Extract the [X, Y] coordinate from the center of the cell holding the provided text.  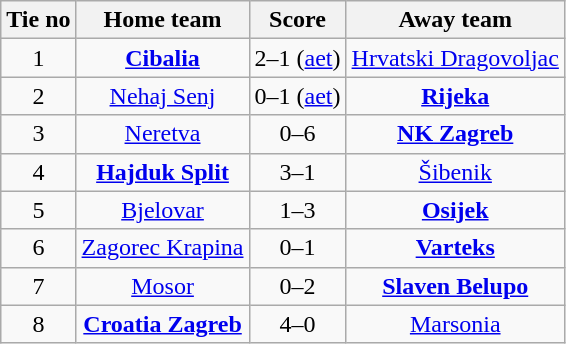
Šibenik [455, 172]
7 [38, 286]
1–3 [298, 210]
5 [38, 210]
Score [298, 20]
8 [38, 324]
Nehaj Senj [162, 96]
Mosor [162, 286]
2–1 (aet) [298, 58]
2 [38, 96]
Rijeka [455, 96]
Tie no [38, 20]
Osijek [455, 210]
Hajduk Split [162, 172]
3–1 [298, 172]
0–1 [298, 248]
Bjelovar [162, 210]
Zagorec Krapina [162, 248]
4 [38, 172]
3 [38, 134]
0–6 [298, 134]
0–2 [298, 286]
6 [38, 248]
Varteks [455, 248]
Neretva [162, 134]
Home team [162, 20]
Slaven Belupo [455, 286]
Away team [455, 20]
0–1 (aet) [298, 96]
Marsonia [455, 324]
Croatia Zagreb [162, 324]
NK Zagreb [455, 134]
Cibalia [162, 58]
1 [38, 58]
4–0 [298, 324]
Hrvatski Dragovoljac [455, 58]
